Return the [X, Y] coordinate for the center point of the cell that contains the specified text.  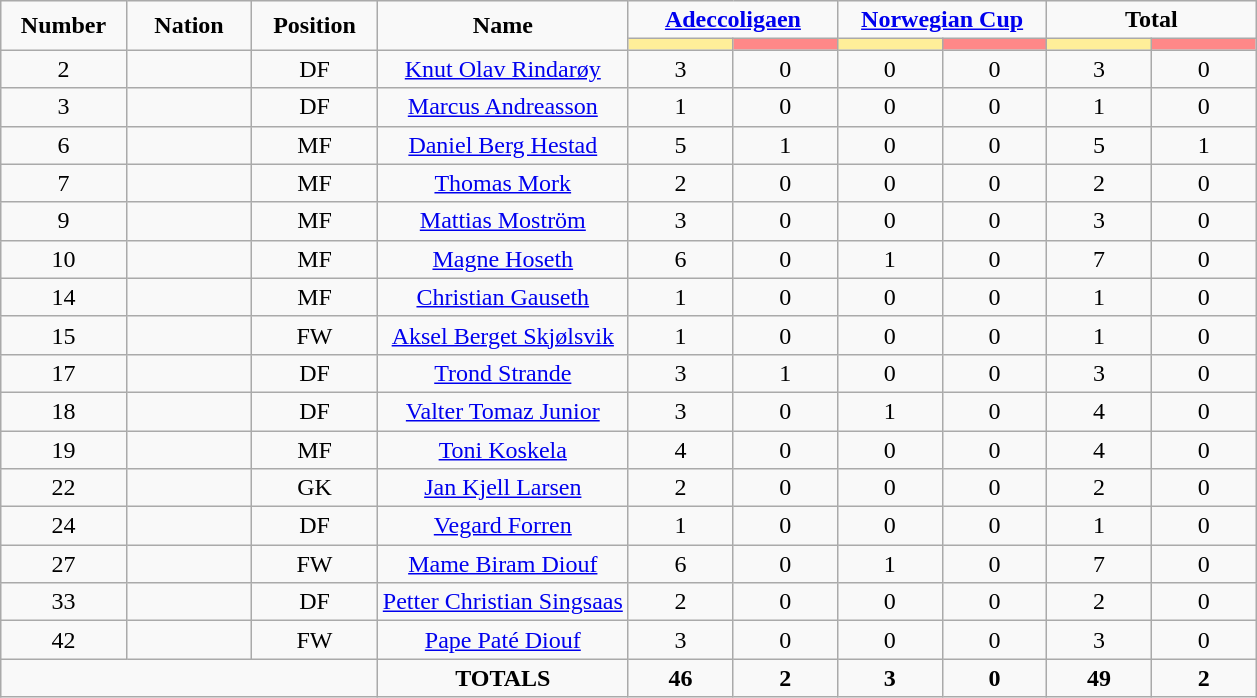
Aksel Berget Skjølsvik [502, 335]
GK [315, 488]
Mattias Moström [502, 221]
Nation [189, 26]
27 [64, 564]
Trond Strande [502, 373]
49 [1100, 678]
18 [64, 411]
Name [502, 26]
14 [64, 297]
Daniel Berg Hestad [502, 145]
10 [64, 259]
Jan Kjell Larsen [502, 488]
Position [315, 26]
Thomas Mork [502, 183]
46 [680, 678]
Mame Biram Diouf [502, 564]
Toni Koskela [502, 449]
Christian Gauseth [502, 297]
Marcus Andreasson [502, 107]
9 [64, 221]
Adeccoligaen [732, 20]
Total [1152, 20]
Petter Christian Singsaas [502, 602]
15 [64, 335]
17 [64, 373]
Norwegian Cup [942, 20]
24 [64, 526]
Valter Tomaz Junior [502, 411]
42 [64, 640]
TOTALS [502, 678]
22 [64, 488]
Knut Olav Rindarøy [502, 69]
Pape Paté Diouf [502, 640]
19 [64, 449]
Number [64, 26]
33 [64, 602]
Magne Hoseth [502, 259]
Vegard Forren [502, 526]
